Determine the (X, Y) coordinate at the center of the cell enclosing the given text.  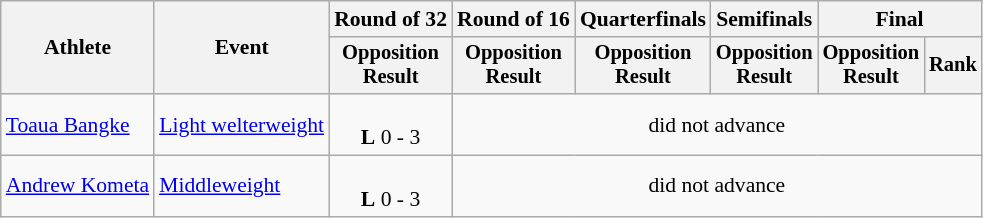
Round of 16 (514, 19)
Event (242, 48)
Toaua Bangke (78, 124)
Light welterweight (242, 124)
Round of 32 (390, 19)
Quarterfinals (643, 19)
Final (900, 19)
Semifinals (764, 19)
Athlete (78, 48)
Middleweight (242, 186)
Andrew Kometa (78, 186)
Rank (953, 66)
